Scan for the cell matching the given text and deliver its [X, Y] coordinate at center. 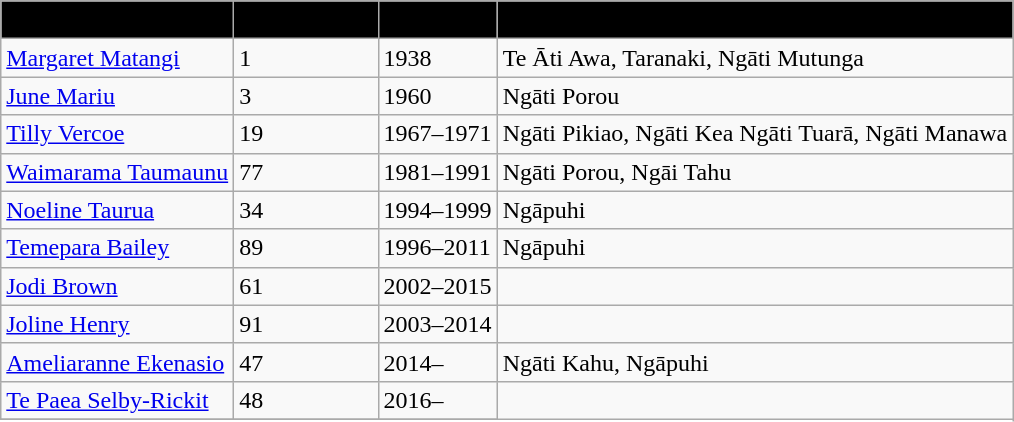
89 [306, 248]
Years [438, 20]
Appearances [306, 20]
77 [306, 172]
Ngāti Porou, Ngāi Tahu [755, 172]
Ameliaranne Ekenasio [118, 362]
1967–1971 [438, 134]
Affiliations [755, 20]
61 [306, 286]
Te Āti Awa, Taranaki, Ngāti Mutunga [755, 58]
47 [306, 362]
2016– [438, 400]
Tilly Vercoe [118, 134]
19 [306, 134]
1981–1991 [438, 172]
Ngāti Kahu, Ngāpuhi [755, 362]
Ngāti Pikiao, Ngāti Kea Ngāti Tuarā, Ngāti Manawa [755, 134]
Temepara Bailey [118, 248]
48 [306, 400]
2003–2014 [438, 324]
3 [306, 96]
34 [306, 210]
1938 [438, 58]
2002–2015 [438, 286]
2014– [438, 362]
Te Paea Selby-Rickit [118, 400]
1994–1999 [438, 210]
Jodi Brown [118, 286]
Player [118, 20]
Waimarama Taumaunu [118, 172]
91 [306, 324]
Ngāti Porou [755, 96]
1996–2011 [438, 248]
Joline Henry [118, 324]
Noeline Taurua [118, 210]
June Mariu [118, 96]
1960 [438, 96]
Margaret Matangi [118, 58]
1 [306, 58]
